Output the [x, y] coordinate of the center of the cell containing the given text.  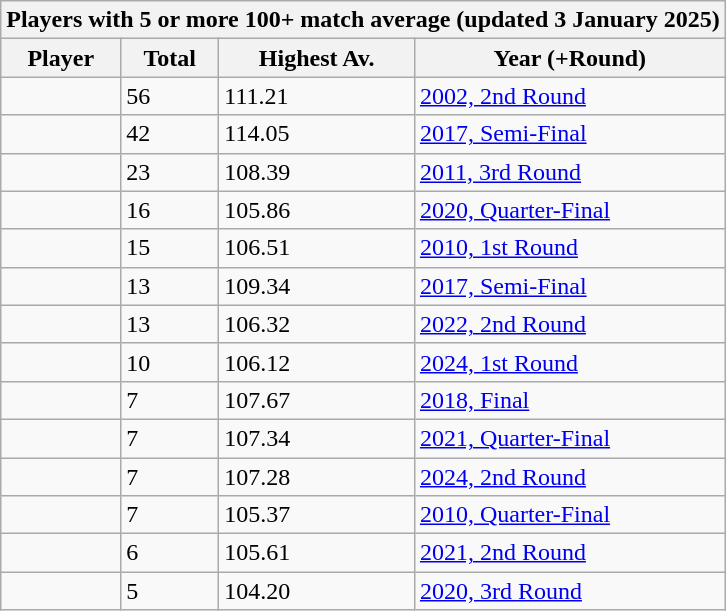
15 [170, 248]
2018, Final [570, 400]
2002, 2nd Round [570, 96]
2020, 3rd Round [570, 591]
106.51 [317, 248]
105.61 [317, 553]
106.32 [317, 324]
2010, 1st Round [570, 248]
16 [170, 210]
109.34 [317, 286]
Players with 5 or more 100+ match average (updated 3 January 2025) [363, 20]
2024, 1st Round [570, 362]
Year (+Round) [570, 58]
107.34 [317, 438]
2022, 2nd Round [570, 324]
2024, 2nd Round [570, 477]
5 [170, 591]
104.20 [317, 591]
2010, Quarter-Final [570, 515]
106.12 [317, 362]
Highest Av. [317, 58]
114.05 [317, 134]
10 [170, 362]
Total [170, 58]
42 [170, 134]
2021, Quarter-Final [570, 438]
107.28 [317, 477]
2020, Quarter-Final [570, 210]
Player [61, 58]
56 [170, 96]
107.67 [317, 400]
105.86 [317, 210]
105.37 [317, 515]
2011, 3rd Round [570, 172]
108.39 [317, 172]
2021, 2nd Round [570, 553]
23 [170, 172]
111.21 [317, 96]
6 [170, 553]
